Locate the cell with the specified text and output its [X, Y] center coordinate. 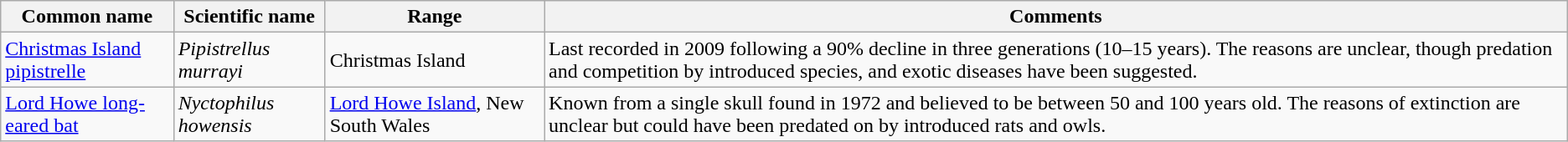
Lord Howe Island, New South Wales [434, 114]
Nyctophilus howensis [250, 114]
Scientific name [250, 17]
Comments [1056, 17]
Lord Howe long-eared bat [87, 114]
Range [434, 17]
Christmas Island [434, 60]
Common name [87, 17]
Pipistrellus murrayi [250, 60]
Christmas Island pipistrelle [87, 60]
